From the cell containing the given text, extract its center point as (X, Y) coordinate. 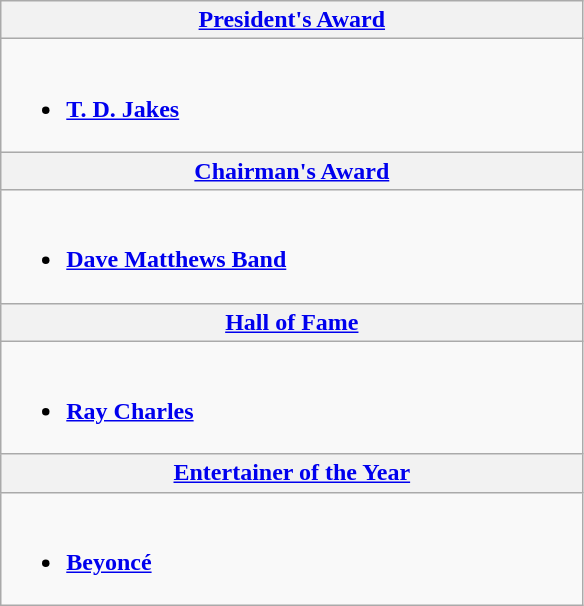
Chairman's Award (292, 171)
Dave Matthews Band (292, 246)
President's Award (292, 20)
Beyoncé (292, 548)
Hall of Fame (292, 322)
Ray Charles (292, 398)
Entertainer of the Year (292, 473)
T. D. Jakes (292, 96)
